Pinpoint the cell where the given text exists, returning its (x, y) midpoint coordinate. 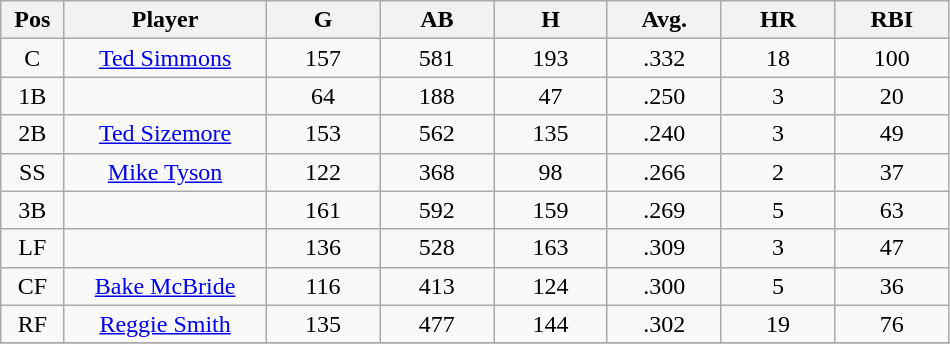
RBI (892, 20)
Ted Simmons (165, 58)
Avg. (664, 20)
188 (437, 96)
592 (437, 210)
368 (437, 172)
2 (778, 172)
.250 (664, 96)
Reggie Smith (165, 324)
Bake McBride (165, 286)
19 (778, 324)
Pos (32, 20)
Mike Tyson (165, 172)
.300 (664, 286)
159 (551, 210)
2B (32, 134)
C (32, 58)
562 (437, 134)
AB (437, 20)
100 (892, 58)
477 (437, 324)
3B (32, 210)
116 (323, 286)
.240 (664, 134)
136 (323, 248)
HR (778, 20)
76 (892, 324)
64 (323, 96)
18 (778, 58)
CF (32, 286)
.269 (664, 210)
RF (32, 324)
.302 (664, 324)
163 (551, 248)
122 (323, 172)
G (323, 20)
144 (551, 324)
124 (551, 286)
H (551, 20)
581 (437, 58)
LF (32, 248)
.309 (664, 248)
413 (437, 286)
63 (892, 210)
528 (437, 248)
193 (551, 58)
157 (323, 58)
.332 (664, 58)
161 (323, 210)
SS (32, 172)
49 (892, 134)
Player (165, 20)
37 (892, 172)
1B (32, 96)
Ted Sizemore (165, 134)
.266 (664, 172)
36 (892, 286)
20 (892, 96)
98 (551, 172)
153 (323, 134)
